Search for the cell housing the specified text and yield its [x, y] center coordinate. 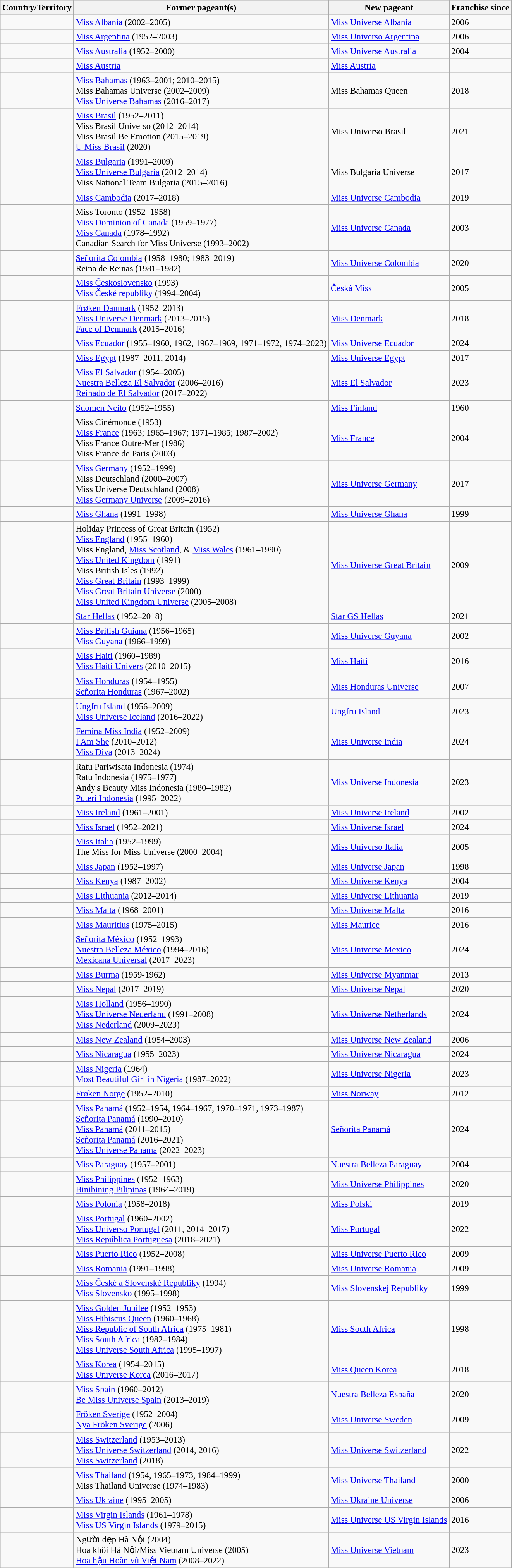
New pageant [389, 8]
Miss Universo Argentina [389, 37]
Miss Haiti [389, 661]
Miss Holland (1956–1990)Miss Universe Nederland (1991–2008)Miss Nederland (2009–2023) [201, 1014]
Miss Universe Japan [389, 866]
Miss Mauritius (1975–2015) [201, 925]
Miss Burma (1959-1962) [201, 975]
Miss Universe Puerto Rico [389, 1254]
Miss South Africa [389, 1329]
Miss Ukraine (1995–2005) [201, 1500]
Miss Cambodia (2017–2018) [201, 197]
Miss Nicaragua (1955–2023) [201, 1054]
Miss Philippines (1952–1963) Binibining Pilipinas (1964–2019) [201, 1184]
Ratu Pariwisata Indonesia (1974)Ratu Indonesia (1975–1977)Andy's Beauty Miss Indonesia (1980–1982)Puteri Indonesia (1995–2022) [201, 782]
Miss Germany (1952–1999)Miss Deutschland (2000–2007)Miss Universe Deutschland (2008)Miss Germany Universe (2009–2016) [201, 484]
Miss Universe Nicaragua [389, 1054]
Miss Japan (1952–1997) [201, 866]
Miss Ghana (1991–1998) [201, 514]
Miss Honduras Universe [389, 686]
Miss Universe Albania [389, 22]
2013 [480, 975]
Miss Slovenskej Republiky [389, 1288]
Miss British Guiana (1956–1965)Miss Guyana (1966–1999) [201, 636]
Frøken Norge (1952–2010) [201, 1093]
Miss Universe Cambodia [389, 197]
Miss Universe Switzerland [389, 1450]
Miss Argentina (1952–2003) [201, 37]
Miss El Salvador [389, 383]
Miss Thailand (1954, 1965–1973, 1984–1999)Miss Thailand Universe (1974–1983) [201, 1481]
Miss Ukraine Universe [389, 1500]
Miss Israel (1952–2021) [201, 827]
Señorita Colombia (1958–1980; 1983–2019)Reina de Reinas (1981–1982) [201, 263]
Miss Universe Lithuania [389, 896]
Miss Universe Myanmar [389, 975]
Miss El Salvador (1954–2005)Nuestra Belleza El Salvador (2006–2016)Reinado de El Salvador (2017–2022) [201, 383]
Frøken Danmark (1952–2013)Miss Universe Denmark (2013–2015)Face of Denmark (2015–2016) [201, 318]
Miss Haiti (1960–1989)Miss Haiti Univers (2010–2015) [201, 661]
Señorita Panamá [389, 1129]
Miss Nepal (2017–2019) [201, 989]
Femina Miss India (1952–2009)I Am She (2010–2012)Miss Diva (2013–2024) [201, 741]
Miss Romania (1991–1998) [201, 1269]
Miss Universe Vietnam [389, 1550]
Miss Universe Ireland [389, 813]
Miss Australia (1952–2000) [201, 51]
Miss Universe Colombia [389, 263]
Franchise since [480, 8]
Miss Switzerland (1953–2013)Miss Universe Switzerland (2014, 2016) Miss Switzerland (2018) [201, 1450]
Miss Puerto Rico (1952–2008) [201, 1254]
Miss Maurice [389, 925]
Miss Universe Sweden [389, 1420]
Miss Bulgaria Universe [389, 172]
Miss Universe Indonesia [389, 782]
Miss Universe Guyana [389, 636]
Miss Universe Thailand [389, 1481]
Star GS Hellas [389, 616]
Miss Universe Malta [389, 910]
Miss Universe Netherlands [389, 1014]
Miss Toronto (1952–1958)Miss Dominion of Canada (1959–1977)Miss Canada (1978–1992)Canadian Search for Miss Universe (1993–2002) [201, 228]
Nuestra Belleza Paraguay [389, 1165]
Miss Virgin Islands (1961–1978)Miss US Virgin Islands (1979–2015) [201, 1520]
Miss Polski [389, 1204]
Miss České a Slovenské Republiky (1994)Miss Slovensko (1995–1998) [201, 1288]
Miss Norway [389, 1093]
1960 [480, 408]
Miss Ecuador (1955–1960, 1962, 1967–1969, 1971–1972, 1974–2023) [201, 343]
Miss Universe Egypt [389, 358]
Miss Bahamas Queen [389, 91]
2003 [480, 228]
Người đẹp Hà Nội (2004) Hoa khôi Hà Nội/Miss Vietnam Universe (2005) Hoa hậu Hoàn vũ Việt Nam (2008–2022) [201, 1550]
Ungfru Island [389, 712]
Star Hellas (1952–2018) [201, 616]
Señorita México (1952–1993)Nuestra Belleza México (1994–2016)Mexicana Universal (2017–2023) [201, 950]
Miss Queen Korea [389, 1370]
Miss Universe Ecuador [389, 343]
Miss Bulgaria (1991–2009)Miss Universe Bulgaria (2012–2014)Miss National Team Bulgaria (2015–2016) [201, 172]
Nuestra Belleza España [389, 1395]
Miss Universe Romania [389, 1269]
Miss Ireland (1961–2001) [201, 813]
Miss Universe Ghana [389, 514]
Fröken Sverige (1952–2004) Nya Fröken Sverige (2006) [201, 1420]
Miss Honduras (1954–1955) Señorita Honduras (1967–2002) [201, 686]
Miss Malta (1968–2001) [201, 910]
Miss Italia (1952–1999)The Miss for Miss Universe (2000–2004) [201, 847]
Miss Egypt (1987–2011, 2014) [201, 358]
Miss Universe Canada [389, 228]
Miss Kenya (1987–2002) [201, 881]
Miss Universe Philippines [389, 1184]
Miss Polonia (1958–2018) [201, 1204]
2012 [480, 1093]
Miss Nigeria (1964) Most Beautiful Girl in Nigeria (1987–2022) [201, 1074]
Miss Universe Kenya [389, 881]
Miss Universo Brasil [389, 132]
2000 [480, 1481]
Miss Universe Israel [389, 827]
Country/Territory [37, 8]
Miss Portugal (1960–2002) Miss Universo Portugal (2011, 2014–2017) Miss República Portuguesa (2018–2021) [201, 1229]
Česká Miss [389, 288]
Miss Universe Great Britain [389, 565]
Miss Cinémonde (1953)Miss France (1963; 1965–1967; 1971–1985; 1987–2002)Miss France Outre-Mer (1986)Miss France de Paris (2003) [201, 438]
Ungfru Island (1956–2009)Miss Universe Iceland (2016–2022) [201, 712]
Miss Albania (2002–2005) [201, 22]
Suomen Neito (1952–1955) [201, 408]
2007 [480, 686]
Miss Československo (1993)Miss České republiky (1994–2004) [201, 288]
Miss Universe Mexico [389, 950]
Miss Paraguay (1957–2001) [201, 1165]
Miss Portugal [389, 1229]
Miss Denmark [389, 318]
Miss Universe New Zealand [389, 1040]
Miss Brasil (1952–2011)Miss Brasil Universo (2012–2014)Miss Brasil Be Emotion (2015–2019)U Miss Brasil (2020) [201, 132]
Miss Bahamas (1963–2001; 2010–2015)Miss Bahamas Universe (2002–2009)Miss Universe Bahamas (2016–2017) [201, 91]
Miss Lithuania (2012–2014) [201, 896]
Miss France [389, 438]
Miss Spain (1960–2012) Be Miss Universe Spain (2013–2019) [201, 1395]
Miss New Zealand (1954–2003) [201, 1040]
Miss Universo Italia [389, 847]
Miss Universe Nigeria [389, 1074]
Former pageant(s) [201, 8]
Miss Universe Australia [389, 51]
Miss Universe Nepal [389, 989]
Miss Korea (1954–2015)Miss Universe Korea (2016–2017) [201, 1370]
Miss Universe Germany [389, 484]
Miss Universe India [389, 741]
Miss Universe US Virgin Islands [389, 1520]
Miss Finland [389, 408]
